Extract the (X, Y) coordinate from the center of the cell holding the provided text.  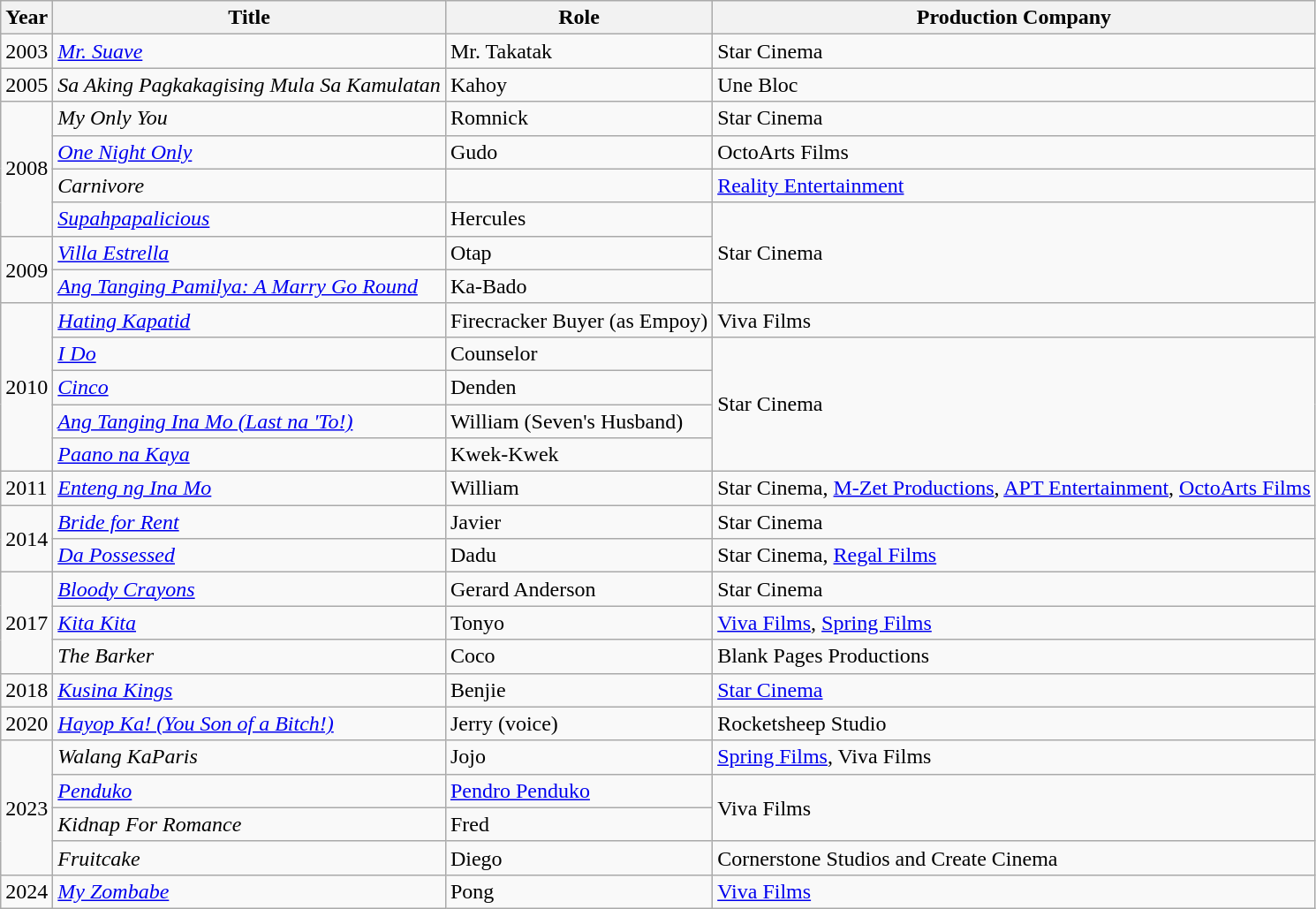
Kita Kita (249, 623)
2008 (26, 169)
Kusina Kings (249, 690)
Production Company (1014, 18)
Walang KaParis (249, 757)
Ang Tanging Pamilya: A Marry Go Round (249, 286)
Cinco (249, 387)
I Do (249, 353)
Romnick (579, 118)
Sa Aking Pagkakagising Mula Sa Kamulatan (249, 85)
Hayop Ka! (You Son of a Bitch!) (249, 723)
Pendro Penduko (579, 791)
Kidnap For Romance (249, 824)
Carnivore (249, 186)
Da Possessed (249, 556)
Counselor (579, 353)
2005 (26, 85)
Reality Entertainment (1014, 186)
Cornerstone Studios and Create Cinema (1014, 858)
Ang Tanging Ina Mo (Last na 'To!) (249, 421)
Bloody Crayons (249, 589)
Mr. Takatak (579, 51)
Jerry (voice) (579, 723)
Kwek-Kwek (579, 455)
Enteng ng Ina Mo (249, 489)
The Barker (249, 656)
Gerard Anderson (579, 589)
2017 (26, 623)
Pong (579, 891)
Spring Films, Viva Films (1014, 757)
Fred (579, 824)
Coco (579, 656)
2010 (26, 387)
Supahpapalicious (249, 219)
2024 (26, 891)
Firecracker Buyer (as Empoy) (579, 320)
Hating Kapatid (249, 320)
Bride for Rent (249, 522)
2009 (26, 269)
One Night Only (249, 152)
Denden (579, 387)
Javier (579, 522)
Une Bloc (1014, 85)
2020 (26, 723)
Otap (579, 253)
Benjie (579, 690)
Hercules (579, 219)
Viva Films, Spring Films (1014, 623)
Ka-Bado (579, 286)
Star Cinema, M-Zet Productions, APT Entertainment, OctoArts Films (1014, 489)
2003 (26, 51)
Role (579, 18)
Title (249, 18)
Paano na Kaya (249, 455)
2023 (26, 807)
Tonyo (579, 623)
Fruitcake (249, 858)
2018 (26, 690)
Mr. Suave (249, 51)
My Only You (249, 118)
Penduko (249, 791)
Gudo (579, 152)
2014 (26, 539)
William (579, 489)
William (Seven's Husband) (579, 421)
Jojo (579, 757)
Year (26, 18)
Dadu (579, 556)
Star Cinema, Regal Films (1014, 556)
Blank Pages Productions (1014, 656)
Diego (579, 858)
2011 (26, 489)
Kahoy (579, 85)
Villa Estrella (249, 253)
My Zombabe (249, 891)
Rocketsheep Studio (1014, 723)
OctoArts Films (1014, 152)
